Identify which cell holds the provided text, then report its [X, Y] central coordinate. 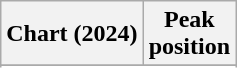
Peakposition [189, 34]
Chart (2024) [72, 34]
